Provide the (X, Y) coordinate of the cell's center where the given text is located.  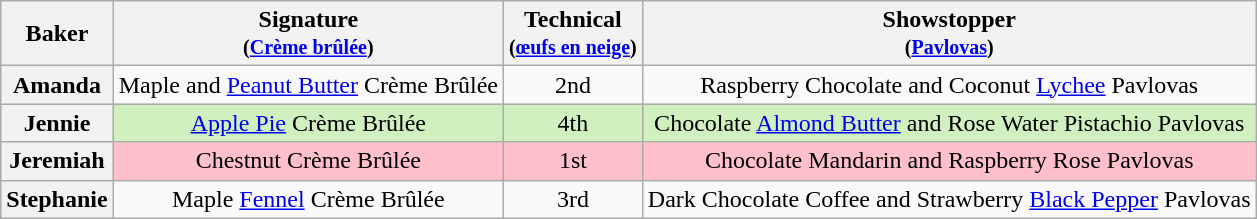
Chocolate Mandarin and Raspberry Rose Pavlovas (949, 161)
4th (572, 123)
Amanda (57, 85)
Technical(œufs en neige) (572, 34)
Stephanie (57, 199)
Baker (57, 34)
Signature(Crème brûlée) (308, 34)
Showstopper(Pavlovas) (949, 34)
Chestnut Crème Brûlée (308, 161)
Raspberry Chocolate and Coconut Lychee Pavlovas (949, 85)
Apple Pie Crème Brûlée (308, 123)
Jennie (57, 123)
Jeremiah (57, 161)
3rd (572, 199)
Dark Chocolate Coffee and Strawberry Black Pepper Pavlovas (949, 199)
1st (572, 161)
Chocolate Almond Butter and Rose Water Pistachio Pavlovas (949, 123)
Maple and Peanut Butter Crème Brûlée (308, 85)
2nd (572, 85)
Maple Fennel Crème Brûlée (308, 199)
